Identify which cell holds the provided text, then report its (x, y) central coordinate. 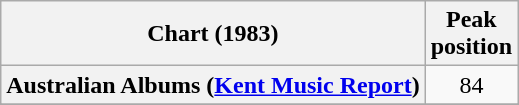
Peak position (471, 34)
Chart (1983) (213, 34)
84 (471, 85)
Australian Albums (Kent Music Report) (213, 85)
